Return [x, y] of the center of cell containing provided text 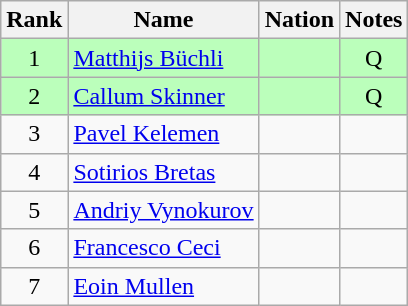
Francesco Ceci [164, 248]
Andriy Vynokurov [164, 210]
Callum Skinner [164, 96]
Nation [299, 20]
Rank [34, 20]
Eoin Mullen [164, 286]
7 [34, 286]
Name [164, 20]
5 [34, 210]
Notes [374, 20]
4 [34, 172]
3 [34, 134]
Pavel Kelemen [164, 134]
6 [34, 248]
Matthijs Büchli [164, 58]
1 [34, 58]
2 [34, 96]
Sotirios Bretas [164, 172]
